Return the [X, Y] coordinate for the center point of the cell that contains the specified text.  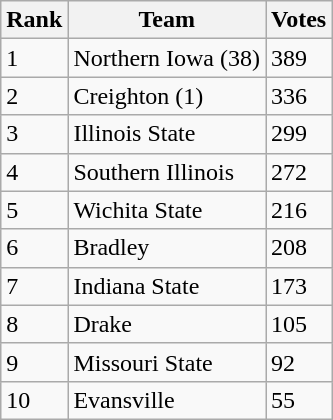
105 [299, 324]
6 [34, 248]
Indiana State [167, 286]
Missouri State [167, 362]
Drake [167, 324]
8 [34, 324]
173 [299, 286]
Creighton (1) [167, 96]
3 [34, 134]
4 [34, 172]
Rank [34, 20]
7 [34, 286]
Northern Iowa (38) [167, 58]
Southern Illinois [167, 172]
Wichita State [167, 210]
208 [299, 248]
92 [299, 362]
1 [34, 58]
272 [299, 172]
Bradley [167, 248]
Votes [299, 20]
9 [34, 362]
2 [34, 96]
Illinois State [167, 134]
336 [299, 96]
216 [299, 210]
389 [299, 58]
5 [34, 210]
299 [299, 134]
10 [34, 400]
55 [299, 400]
Evansville [167, 400]
Team [167, 20]
